From the cell containing the given text, extract its center point as (X, Y) coordinate. 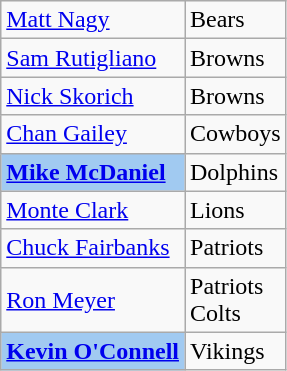
Kevin O'Connell (93, 351)
PatriotsColts (235, 300)
Chan Gailey (93, 134)
Chuck Fairbanks (93, 248)
Bears (235, 20)
Monte Clark (93, 210)
Vikings (235, 351)
Nick Skorich (93, 96)
Matt Nagy (93, 20)
Patriots (235, 248)
Ron Meyer (93, 300)
Dolphins (235, 172)
Cowboys (235, 134)
Sam Rutigliano (93, 58)
Mike McDaniel (93, 172)
Lions (235, 210)
